Search for the cell housing the specified text and yield its [x, y] center coordinate. 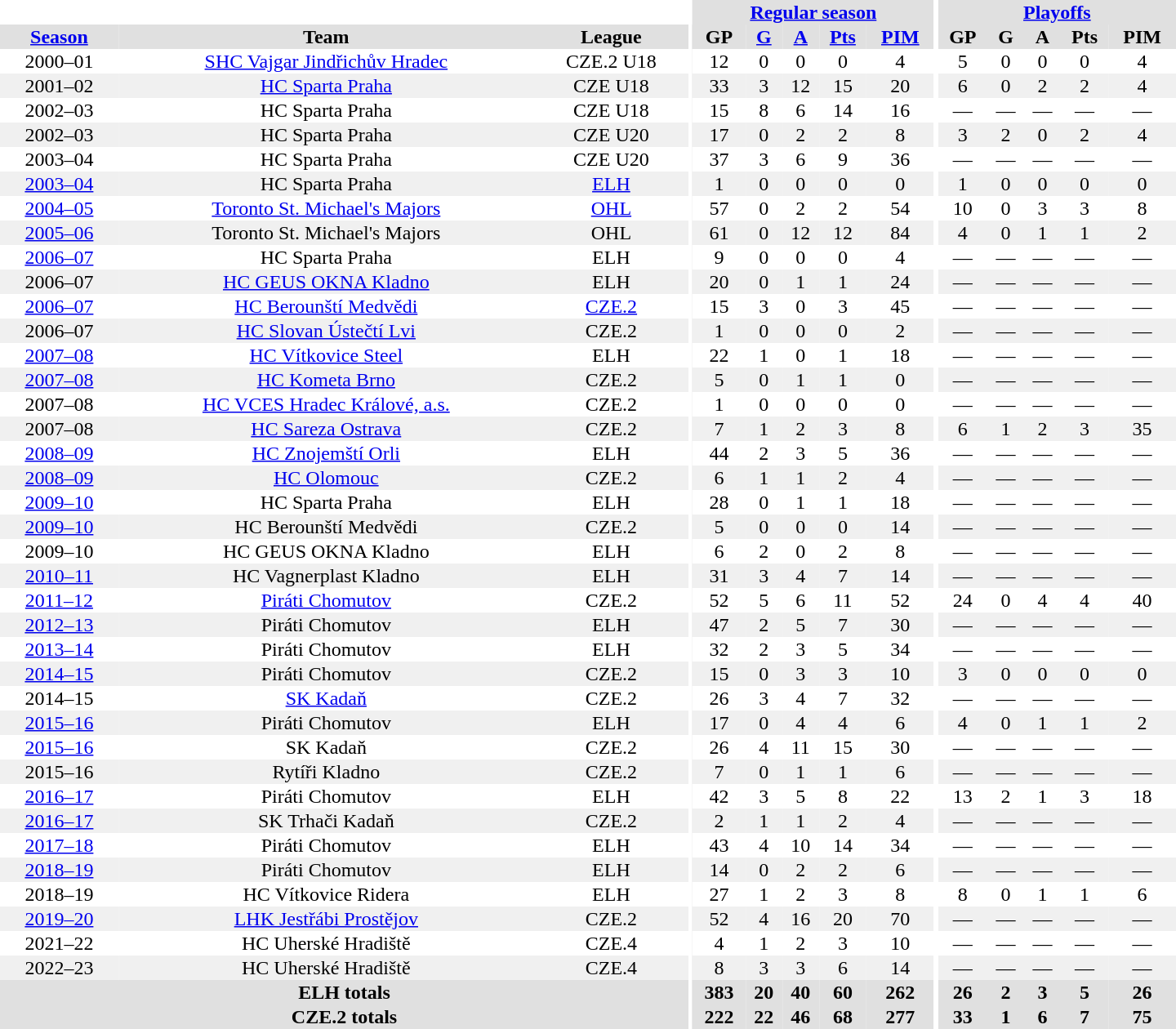
HC Olomouc [327, 478]
68 [843, 1017]
2013–14 [59, 649]
35 [1142, 429]
45 [900, 306]
84 [900, 233]
28 [719, 502]
61 [719, 233]
2021–22 [59, 943]
13 [963, 796]
27 [719, 894]
2001–02 [59, 86]
Team [327, 37]
CZE.2 totals [345, 1017]
31 [719, 576]
Playoffs [1057, 12]
54 [900, 208]
75 [1142, 1017]
SHC Vajgar Jindřichův Hradec [327, 61]
57 [719, 208]
262 [900, 992]
HC Slovan Ústečtí Lvi [327, 331]
44 [719, 453]
2010–11 [59, 576]
ELH totals [345, 992]
60 [843, 992]
70 [900, 919]
2017–18 [59, 845]
CZE.2 U18 [611, 61]
HC Sareza Ostrava [327, 429]
2004–05 [59, 208]
43 [719, 845]
HC Vagnerplast Kladno [327, 576]
HC Vítkovice Steel [327, 355]
Regular season [813, 12]
383 [719, 992]
42 [719, 796]
222 [719, 1017]
SK Trhači Kadaň [327, 821]
2011–12 [59, 600]
2019–20 [59, 919]
2000–01 [59, 61]
Season [59, 37]
HC VCES Hradec Králové, a.s. [327, 404]
HC Kometa Brno [327, 380]
277 [900, 1017]
37 [719, 159]
LHK Jestřábi Prostějov [327, 919]
HC Vítkovice Ridera [327, 894]
HC Znojemští Orli [327, 453]
League [611, 37]
2005–06 [59, 233]
2012–13 [59, 625]
Rytíři Kladno [327, 772]
47 [719, 625]
2022–23 [59, 968]
46 [800, 1017]
